Return the (X, Y) coordinate for the center point of the cell that contains the specified text.  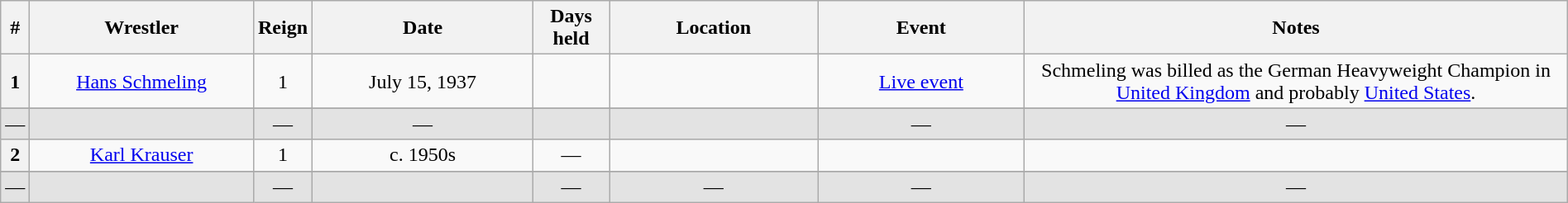
Live event (921, 81)
2 (15, 155)
Notes (1297, 28)
Days held (571, 28)
Hans Schmeling (142, 81)
Location (714, 28)
Event (921, 28)
Wrestler (142, 28)
July 15, 1937 (423, 81)
Schmeling was billed as the German Heavyweight Champion in United Kingdom and probably United States. (1297, 81)
Karl Krauser (142, 155)
Date (423, 28)
c. 1950s (423, 155)
# (15, 28)
Reign (283, 28)
